Pinpoint the cell where the given text exists, returning its [x, y] midpoint coordinate. 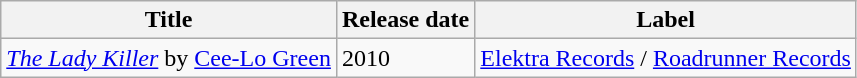
2010 [405, 58]
Release date [405, 20]
Elektra Records / Roadrunner Records [666, 58]
The Lady Killer by Cee-Lo Green [169, 58]
Title [169, 20]
Label [666, 20]
